Search for the cell housing the specified text and yield its (X, Y) center coordinate. 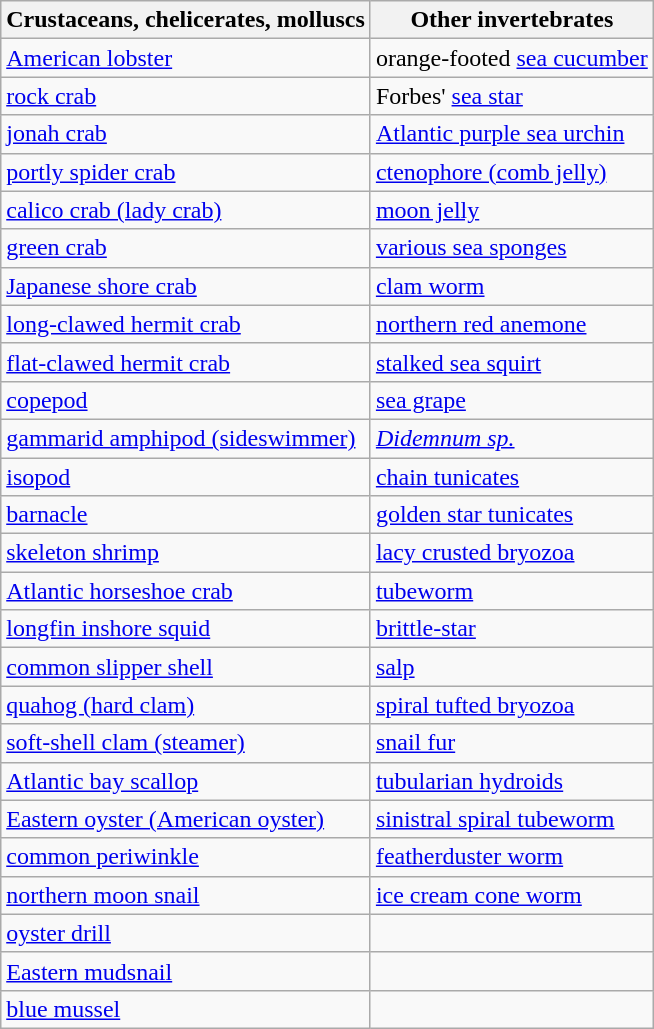
lacy crusted bryozoa (512, 553)
isopod (186, 477)
sinistral spiral tubeworm (512, 819)
featherduster worm (512, 857)
longfin inshore squid (186, 629)
various sea sponges (512, 248)
barnacle (186, 515)
soft-shell clam (steamer) (186, 743)
skeleton shrimp (186, 553)
rock crab (186, 96)
Japanese shore crab (186, 286)
ice cream cone worm (512, 895)
tubeworm (512, 591)
spiral tufted bryozoa (512, 705)
portly spider crab (186, 172)
tubularian hydroids (512, 781)
Forbes' sea star (512, 96)
moon jelly (512, 210)
Atlantic bay scallop (186, 781)
chain tunicates (512, 477)
clam worm (512, 286)
sea grape (512, 400)
copepod (186, 400)
common periwinkle (186, 857)
jonah crab (186, 134)
green crab (186, 248)
long-clawed hermit crab (186, 324)
Atlantic horseshoe crab (186, 591)
flat-clawed hermit crab (186, 362)
salp (512, 667)
stalked sea squirt (512, 362)
Atlantic purple sea urchin (512, 134)
orange-footed sea cucumber (512, 58)
Other invertebrates (512, 20)
northern moon snail (186, 895)
blue mussel (186, 1009)
common slipper shell (186, 667)
Eastern oyster (American oyster) (186, 819)
ctenophore (comb jelly) (512, 172)
oyster drill (186, 933)
snail fur (512, 743)
northern red anemone (512, 324)
quahog (hard clam) (186, 705)
gammarid amphipod (sideswimmer) (186, 438)
golden star tunicates (512, 515)
brittle-star (512, 629)
Eastern mudsnail (186, 971)
American lobster (186, 58)
Didemnum sp. (512, 438)
Crustaceans, chelicerates, molluscs (186, 20)
calico crab (lady crab) (186, 210)
